Find where the given text appears and provide that cell's center as (X, Y) coordinate. 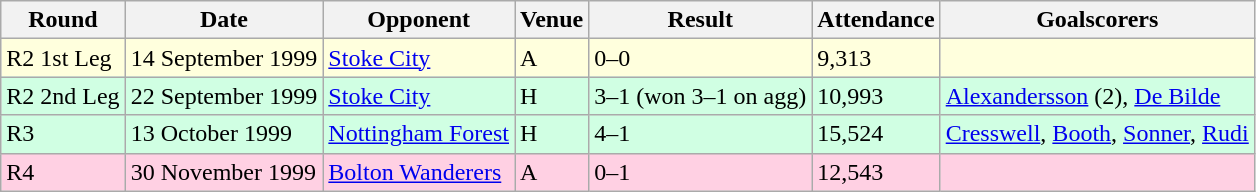
10,993 (876, 96)
15,524 (876, 134)
Date (224, 20)
Alexandersson (2), De Bilde (1097, 96)
9,313 (876, 58)
14 September 1999 (224, 58)
Cresswell, Booth, Sonner, Rudi (1097, 134)
Bolton Wanderers (419, 172)
Opponent (419, 20)
Round (63, 20)
Nottingham Forest (419, 134)
Result (700, 20)
Attendance (876, 20)
22 September 1999 (224, 96)
R2 1st Leg (63, 58)
R2 2nd Leg (63, 96)
R3 (63, 134)
30 November 1999 (224, 172)
13 October 1999 (224, 134)
12,543 (876, 172)
Goalscorers (1097, 20)
4–1 (700, 134)
0–1 (700, 172)
Venue (552, 20)
0–0 (700, 58)
3–1 (won 3–1 on agg) (700, 96)
R4 (63, 172)
